Provide the (x, y) coordinate of the cell's center where the given text is located.  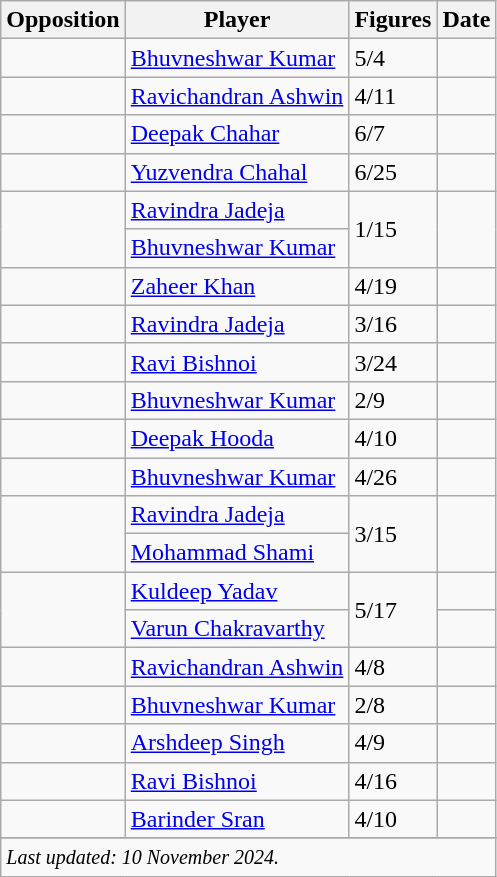
Opposition (63, 20)
3/15 (393, 534)
2/9 (393, 400)
4/19 (393, 286)
Zaheer Khan (237, 286)
Barinder Sran (237, 819)
4/16 (393, 781)
3/16 (393, 324)
Figures (393, 20)
4/11 (393, 96)
Date (466, 20)
Yuzvendra Chahal (237, 172)
6/7 (393, 134)
Player (237, 20)
Deepak Chahar (237, 134)
5/17 (393, 610)
Last updated: 10 November 2024. (248, 857)
3/24 (393, 362)
2/8 (393, 705)
Arshdeep Singh (237, 743)
Deepak Hooda (237, 438)
5/4 (393, 58)
4/8 (393, 667)
Mohammad Shami (237, 553)
Kuldeep Yadav (237, 591)
1/15 (393, 229)
Varun Chakravarthy (237, 629)
4/9 (393, 743)
6/25 (393, 172)
4/26 (393, 477)
